Detect which cell encompasses the target text, then output its [X, Y] center coordinate. 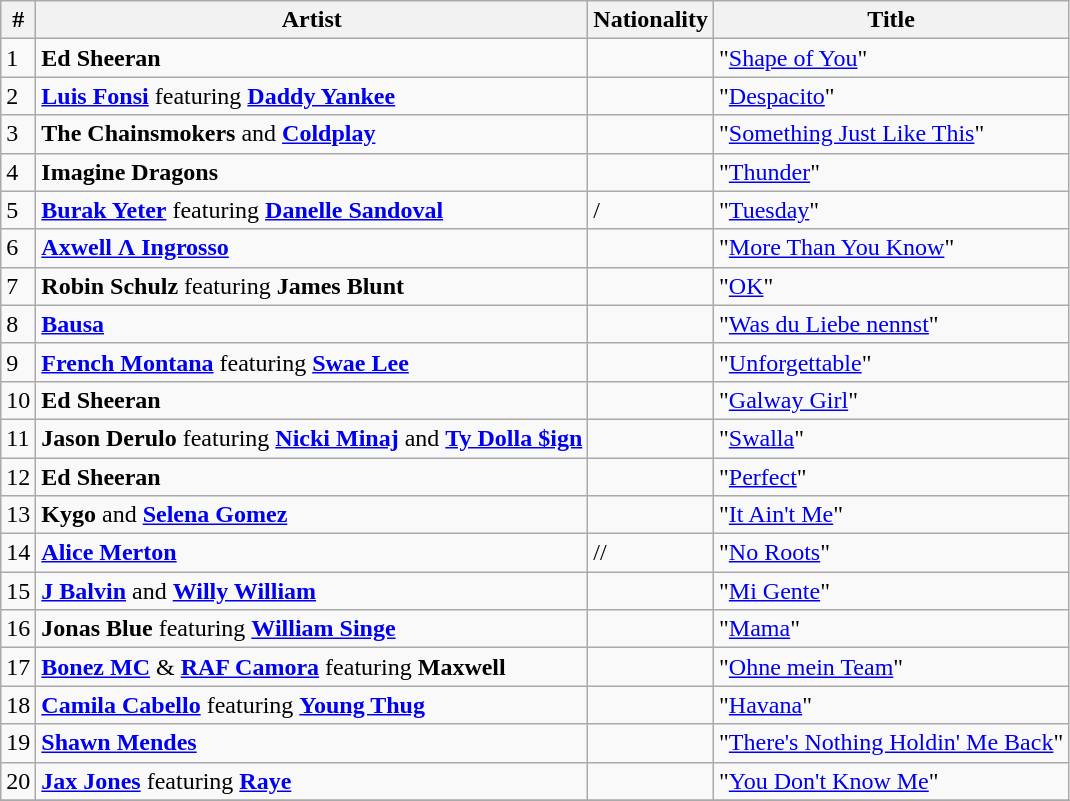
"Havana" [892, 705]
"You Don't Know Me" [892, 781]
Imagine Dragons [312, 172]
Burak Yeter featuring Danelle Sandoval [312, 210]
"No Roots" [892, 553]
Jax Jones featuring Raye [312, 781]
// [651, 553]
Camila Cabello featuring Young Thug [312, 705]
17 [18, 667]
10 [18, 400]
Kygo and Selena Gomez [312, 515]
"It Ain't Me" [892, 515]
Jason Derulo featuring Nicki Minaj and Ty Dolla $ign [312, 438]
The Chainsmokers and Coldplay [312, 134]
Shawn Mendes [312, 743]
"Thunder" [892, 172]
Nationality [651, 20]
18 [18, 705]
"Galway Girl" [892, 400]
16 [18, 629]
14 [18, 553]
"Mi Gente" [892, 591]
20 [18, 781]
8 [18, 324]
"Shape of You" [892, 58]
"Was du Liebe nennst" [892, 324]
"More Than You Know" [892, 248]
Alice Merton [312, 553]
"Something Just Like This" [892, 134]
7 [18, 286]
19 [18, 743]
"Tuesday" [892, 210]
Luis Fonsi featuring Daddy Yankee [312, 96]
"Swalla" [892, 438]
5 [18, 210]
13 [18, 515]
Bonez MC & RAF Camora featuring Maxwell [312, 667]
Bausa [312, 324]
Axwell Λ Ingrosso [312, 248]
Artist [312, 20]
4 [18, 172]
# [18, 20]
"Perfect" [892, 477]
1 [18, 58]
15 [18, 591]
French Montana featuring Swae Lee [312, 362]
J Balvin and Willy William [312, 591]
"Ohne mein Team" [892, 667]
"Unforgettable" [892, 362]
12 [18, 477]
2 [18, 96]
"OK" [892, 286]
6 [18, 248]
/ [651, 210]
"Mama" [892, 629]
"There's Nothing Holdin' Me Back" [892, 743]
11 [18, 438]
9 [18, 362]
Jonas Blue featuring William Singe [312, 629]
Robin Schulz featuring James Blunt [312, 286]
Title [892, 20]
3 [18, 134]
"Despacito" [892, 96]
